Return [X, Y] of the center of cell containing provided text 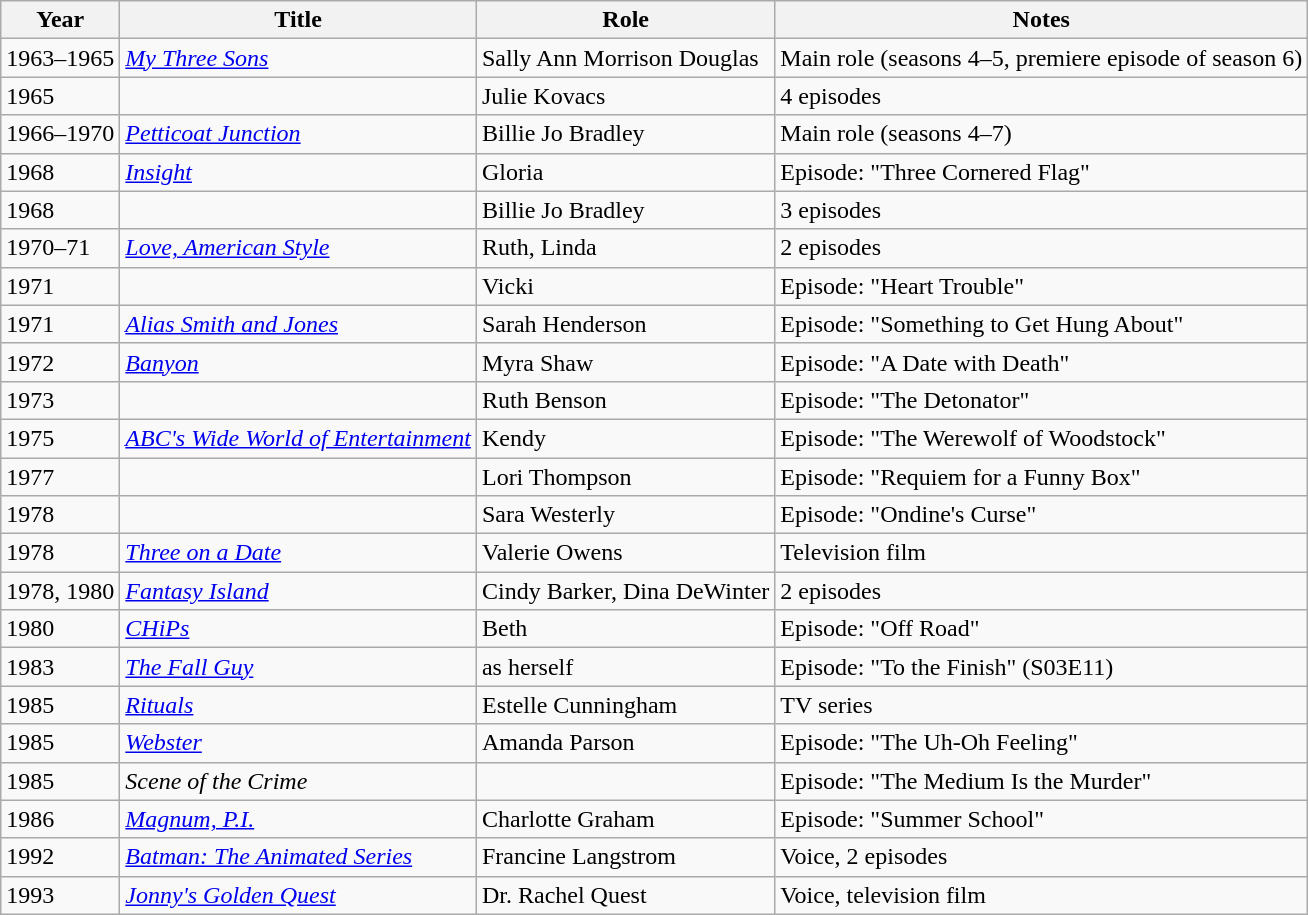
My Three Sons [298, 58]
1975 [60, 438]
Alias Smith and Jones [298, 324]
Voice, 2 episodes [1042, 857]
Insight [298, 172]
Gloria [625, 172]
Episode: "The Werewolf of Woodstock" [1042, 438]
Valerie Owens [625, 553]
Episode: "Summer School" [1042, 819]
Episode: "Something to Get Hung About" [1042, 324]
Main role (seasons 4–5, premiere episode of season 6) [1042, 58]
Julie Kovacs [625, 96]
Amanda Parson [625, 743]
Episode: "Ondine's Curse" [1042, 515]
Jonny's Golden Quest [298, 895]
TV series [1042, 705]
Sarah Henderson [625, 324]
1980 [60, 629]
Banyon [298, 362]
Sara Westerly [625, 515]
Three on a Date [298, 553]
ABC's Wide World of Entertainment [298, 438]
1992 [60, 857]
Estelle Cunningham [625, 705]
Petticoat Junction [298, 134]
Ruth, Linda [625, 248]
Episode: "Off Road" [1042, 629]
Francine Langstrom [625, 857]
Episode: "The Detonator" [1042, 400]
Episode: "Three Cornered Flag" [1042, 172]
1965 [60, 96]
1993 [60, 895]
Episode: "Heart Trouble" [1042, 286]
4 episodes [1042, 96]
1966–1970 [60, 134]
Charlotte Graham [625, 819]
Episode: "To the Finish" (S03E11) [1042, 667]
1972 [60, 362]
Webster [298, 743]
1973 [60, 400]
Episode: "The Uh-Oh Feeling" [1042, 743]
Voice, television film [1042, 895]
1986 [60, 819]
The Fall Guy [298, 667]
as herself [625, 667]
CHiPs [298, 629]
1978, 1980 [60, 591]
Notes [1042, 20]
Year [60, 20]
Cindy Barker, Dina DeWinter [625, 591]
Episode: "A Date with Death" [1042, 362]
3 episodes [1042, 210]
1963–1965 [60, 58]
Main role (seasons 4–7) [1042, 134]
1983 [60, 667]
Batman: The Animated Series [298, 857]
Lori Thompson [625, 477]
1977 [60, 477]
Role [625, 20]
Fantasy Island [298, 591]
Scene of the Crime [298, 781]
Episode: "Requiem for a Funny Box" [1042, 477]
Dr. Rachel Quest [625, 895]
Sally Ann Morrison Douglas [625, 58]
Episode: "The Medium Is the Murder" [1042, 781]
Ruth Benson [625, 400]
1970–71 [60, 248]
Love, American Style [298, 248]
Television film [1042, 553]
Magnum, P.I. [298, 819]
Kendy [625, 438]
Vicki [625, 286]
Rituals [298, 705]
Myra Shaw [625, 362]
Beth [625, 629]
Title [298, 20]
